Search for the cell housing the specified text and yield its (X, Y) center coordinate. 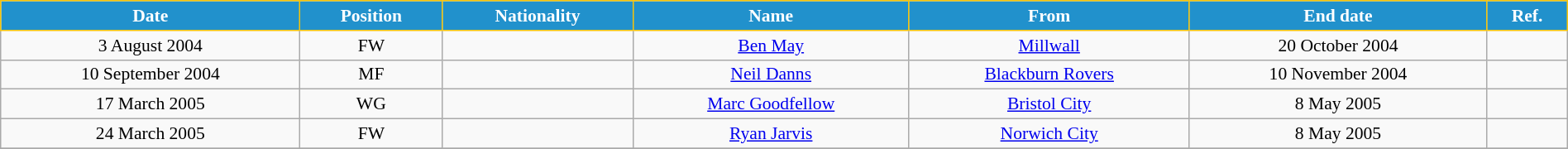
Norwich City (1049, 134)
Position (371, 16)
Blackburn Rovers (1049, 74)
Ref. (1527, 16)
24 March 2005 (151, 134)
3 August 2004 (151, 46)
Nationality (538, 16)
Date (151, 16)
Ben May (771, 46)
Millwall (1049, 46)
Marc Goodfellow (771, 104)
10 November 2004 (1338, 74)
Ryan Jarvis (771, 134)
End date (1338, 16)
Name (771, 16)
From (1049, 16)
MF (371, 74)
Neil Danns (771, 74)
10 September 2004 (151, 74)
WG (371, 104)
20 October 2004 (1338, 46)
Bristol City (1049, 104)
17 March 2005 (151, 104)
